Search for the cell housing the specified text and yield its [x, y] center coordinate. 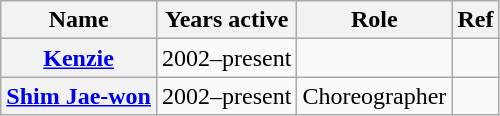
Years active [226, 20]
Name [79, 20]
Role [374, 20]
Ref [476, 20]
Shim Jae-won [79, 96]
Choreographer [374, 96]
Kenzie [79, 58]
